From the cell containing the given text, extract its center point as [X, Y] coordinate. 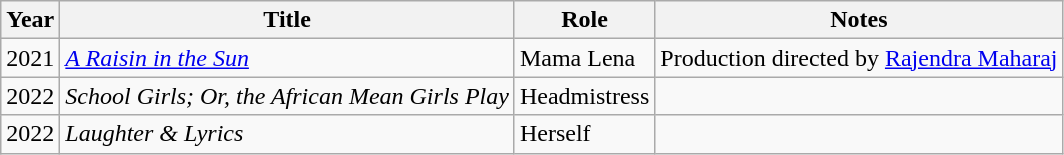
Notes [859, 20]
Title [288, 20]
Mama Lena [584, 58]
Herself [584, 134]
A Raisin in the Sun [288, 58]
Headmistress [584, 96]
School Girls; Or, the African Mean Girls Play [288, 96]
Production directed by Rajendra Maharaj [859, 58]
Year [30, 20]
2021 [30, 58]
Laughter & Lyrics [288, 134]
Role [584, 20]
